Identify which cell holds the provided text, then report its (x, y) central coordinate. 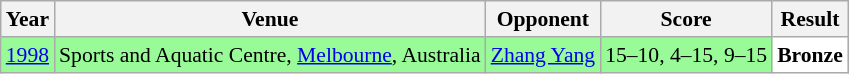
1998 (28, 55)
Opponent (543, 19)
Bronze (810, 55)
Result (810, 19)
Year (28, 19)
Venue (270, 19)
15–10, 4–15, 9–15 (686, 55)
Zhang Yang (543, 55)
Score (686, 19)
Sports and Aquatic Centre, Melbourne, Australia (270, 55)
